Return (X, Y) of the center of cell containing provided text 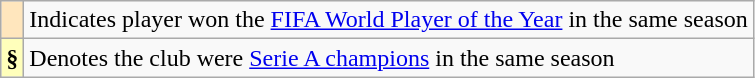
Denotes the club were Serie A champions in the same season (388, 58)
Indicates player won the FIFA World Player of the Year in the same season (388, 20)
§ (12, 58)
